Detect which cell encompasses the target text, then output its (x, y) center coordinate. 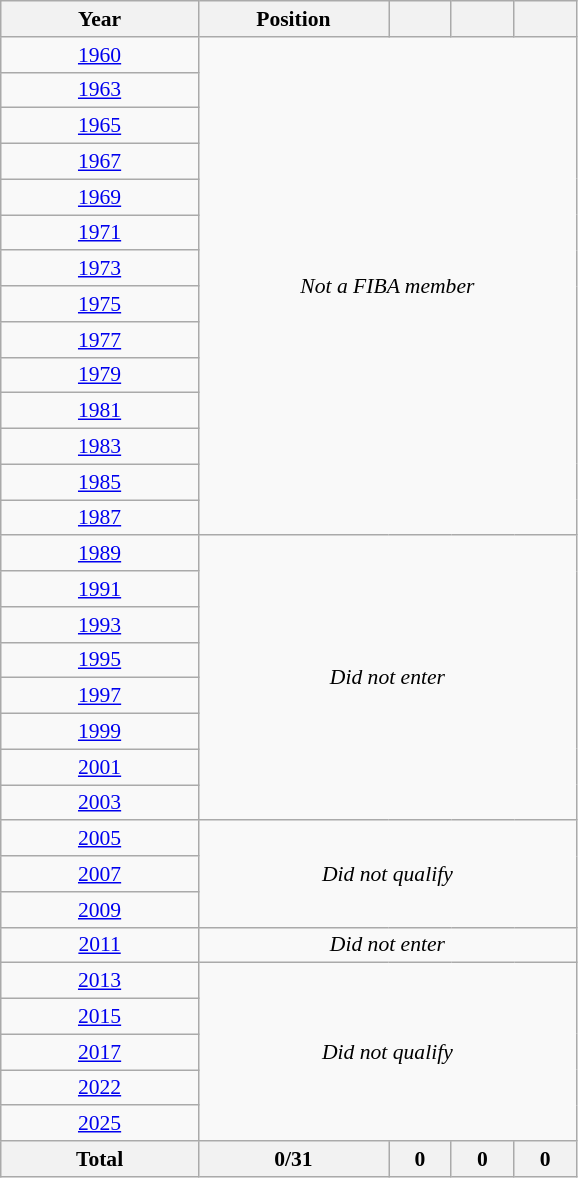
1993 (100, 625)
2017 (100, 1052)
2001 (100, 767)
1987 (100, 518)
1973 (100, 269)
2011 (100, 945)
1999 (100, 732)
1963 (100, 90)
2009 (100, 910)
2007 (100, 874)
2005 (100, 839)
1997 (100, 696)
1985 (100, 482)
1965 (100, 126)
2025 (100, 1124)
2022 (100, 1088)
2015 (100, 1017)
1989 (100, 554)
1975 (100, 304)
1969 (100, 197)
1979 (100, 375)
0/31 (293, 1159)
1983 (100, 447)
1981 (100, 411)
1960 (100, 55)
2003 (100, 803)
Year (100, 19)
1971 (100, 233)
Not a FIBA member (387, 286)
Total (100, 1159)
Position (293, 19)
2013 (100, 981)
1991 (100, 589)
1995 (100, 660)
1977 (100, 340)
1967 (100, 162)
